Determine the (X, Y) coordinate at the center of the cell enclosing the given text.  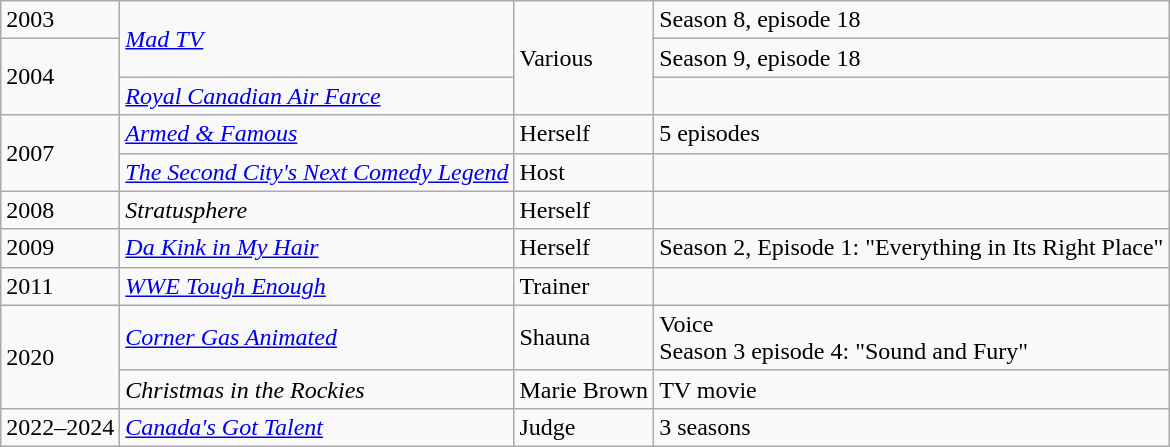
Various (584, 58)
TV movie (912, 389)
2022–2024 (60, 427)
Armed & Famous (317, 134)
Canada's Got Talent (317, 427)
WWE Tough Enough (317, 286)
Season 8, episode 18 (912, 20)
5 episodes (912, 134)
2009 (60, 248)
2004 (60, 77)
2003 (60, 20)
Da Kink in My Hair (317, 248)
Season 9, episode 18 (912, 58)
3 seasons (912, 427)
2007 (60, 153)
2011 (60, 286)
Season 2, Episode 1: "Everything in Its Right Place" (912, 248)
Trainer (584, 286)
Corner Gas Animated (317, 338)
Royal Canadian Air Farce (317, 96)
The Second City's Next Comedy Legend (317, 172)
Marie Brown (584, 389)
Shauna (584, 338)
Stratusphere (317, 210)
2008 (60, 210)
Mad TV (317, 39)
2020 (60, 356)
Christmas in the Rockies (317, 389)
Host (584, 172)
Judge (584, 427)
Voice Season 3 episode 4: "Sound and Fury" (912, 338)
